Return the (X, Y) coordinate for the center point of the cell that contains the specified text.  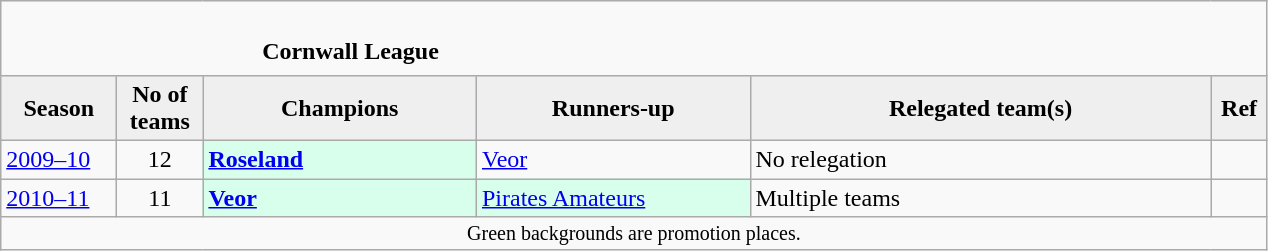
2009–10 (59, 159)
Season (59, 108)
No of teams (160, 108)
2010–11 (59, 197)
No relegation (980, 159)
Champions (340, 108)
11 (160, 197)
12 (160, 159)
Green backgrounds are promotion places. (634, 234)
Multiple teams (980, 197)
Relegated team(s) (980, 108)
Ref (1239, 108)
Runners-up (613, 108)
Pirates Amateurs (613, 197)
Roseland (340, 159)
